Detect which cell encompasses the target text, then output its (X, Y) center coordinate. 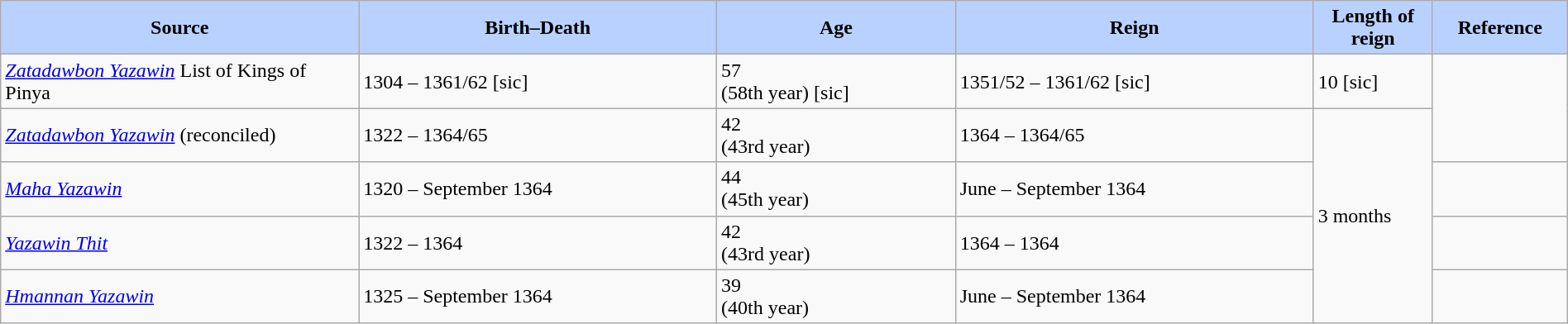
44 (45th year) (837, 188)
Birth–Death (538, 28)
Age (837, 28)
Length of reign (1373, 28)
Yazawin Thit (180, 243)
1320 – September 1364 (538, 188)
1322 – 1364/65 (538, 136)
1351/52 – 1361/62 [sic] (1135, 81)
1304 – 1361/62 [sic] (538, 81)
Maha Yazawin (180, 188)
Hmannan Yazawin (180, 296)
1325 – September 1364 (538, 296)
Zatadawbon Yazawin (reconciled) (180, 136)
39 (40th year) (837, 296)
10 [sic] (1373, 81)
Reference (1500, 28)
57 (58th year) [sic] (837, 81)
Source (180, 28)
Zatadawbon Yazawin List of Kings of Pinya (180, 81)
3 months (1373, 216)
1322 – 1364 (538, 243)
1364 – 1364/65 (1135, 136)
Reign (1135, 28)
1364 – 1364 (1135, 243)
